Scan for the cell matching the given text and deliver its (x, y) coordinate at center. 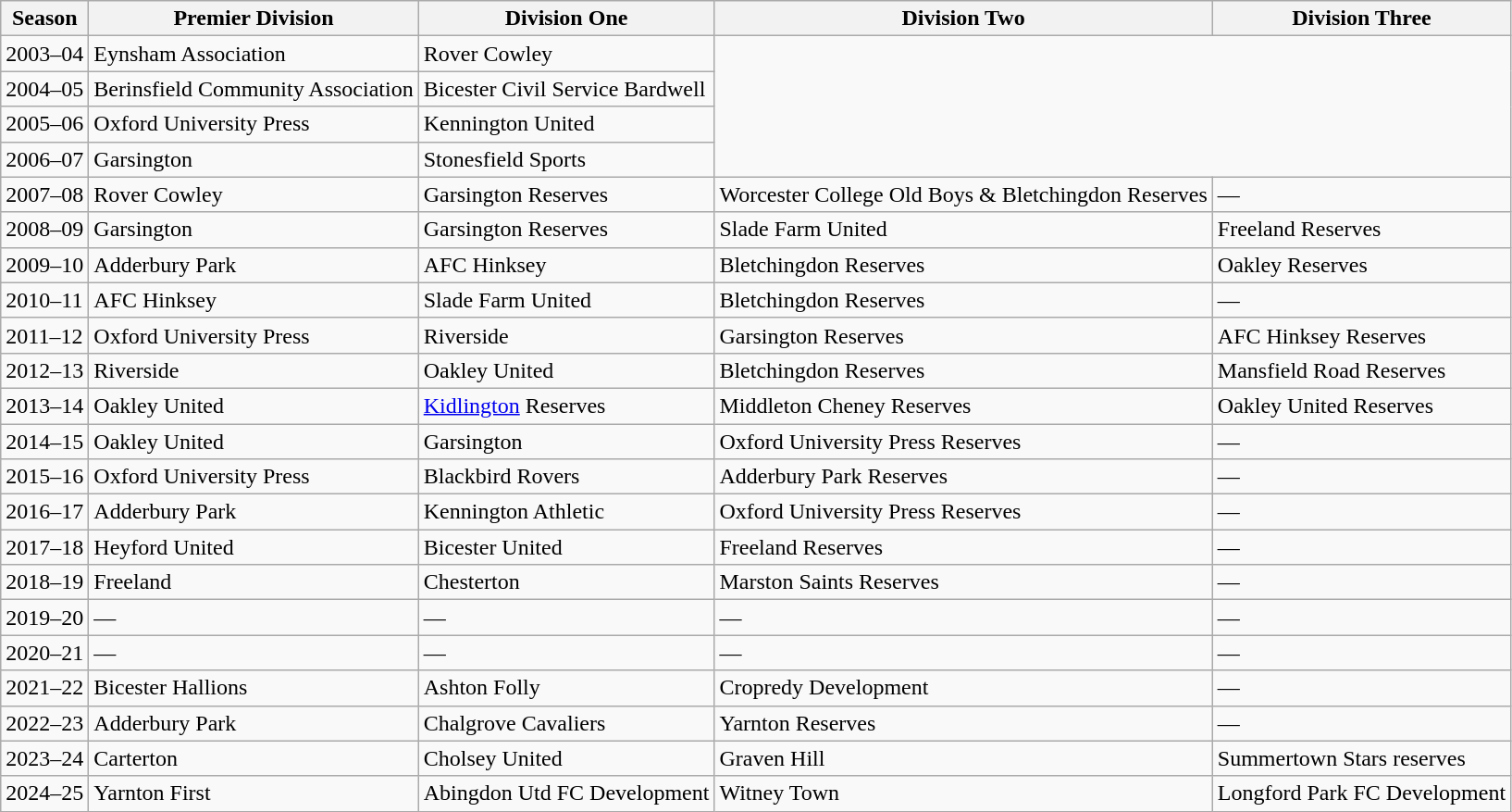
2017–18 (44, 547)
Blackbird Rovers (566, 477)
Mansfield Road Reserves (1361, 370)
Carterton (254, 758)
2004–05 (44, 89)
Cropredy Development (963, 688)
Abingdon Utd FC Development (566, 793)
Season (44, 19)
2003–04 (44, 54)
2015–16 (44, 477)
Stonesfield Sports (566, 159)
Berinsfield Community Association (254, 89)
Heyford United (254, 547)
Chesterton (566, 582)
Witney Town (963, 793)
Cholsey United (566, 758)
2020–21 (44, 653)
Division One (566, 19)
2013–14 (44, 406)
Division Two (963, 19)
Oakley Reserves (1361, 265)
2016–17 (44, 512)
2023–24 (44, 758)
Division Three (1361, 19)
Worcester College Old Boys & Bletchingdon Reserves (963, 194)
Bicester Civil Service Bardwell (566, 89)
Yarnton First (254, 793)
2012–13 (44, 370)
Kennington United (566, 124)
Kennington Athletic (566, 512)
Graven Hill (963, 758)
Kidlington Reserves (566, 406)
Eynsham Association (254, 54)
2022–23 (44, 723)
2009–10 (44, 265)
AFC Hinksey Reserves (1361, 335)
2014–15 (44, 442)
Chalgrove Cavaliers (566, 723)
Bicester United (566, 547)
2010–11 (44, 300)
Middleton Cheney Reserves (963, 406)
2005–06 (44, 124)
2007–08 (44, 194)
Summertown Stars reserves (1361, 758)
Premier Division (254, 19)
2006–07 (44, 159)
Oakley United Reserves (1361, 406)
Freeland (254, 582)
Adderbury Park Reserves (963, 477)
2018–19 (44, 582)
2008–09 (44, 230)
Marston Saints Reserves (963, 582)
2011–12 (44, 335)
Yarnton Reserves (963, 723)
Ashton Folly (566, 688)
2024–25 (44, 793)
Longford Park FC Development (1361, 793)
2019–20 (44, 618)
Bicester Hallions (254, 688)
2021–22 (44, 688)
